Return the (x, y) coordinate for the center point of the cell that contains the specified text.  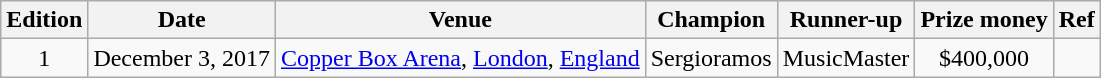
Copper Box Arena, London, England (461, 58)
December 3, 2017 (182, 58)
MusicMaster (846, 58)
Venue (461, 20)
Edition (44, 20)
Date (182, 20)
Champion (711, 20)
Ref (1076, 20)
1 (44, 58)
Runner-up (846, 20)
Prize money (984, 20)
Sergioramos (711, 58)
$400,000 (984, 58)
